For the text-containing cell, return its midpoint in [x, y] coordinate format. 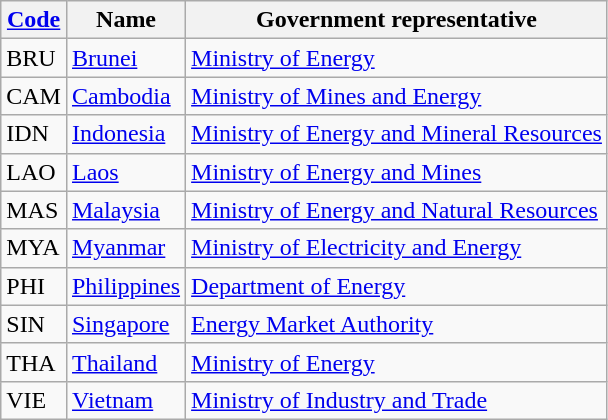
Cambodia [126, 96]
Ministry of Electricity and Energy [397, 248]
Ministry of Mines and Energy [397, 96]
IDN [34, 134]
Thailand [126, 362]
Name [126, 20]
Ministry of Energy and Natural Resources [397, 210]
Ministry of Energy and Mines [397, 172]
Vietnam [126, 400]
Myanmar [126, 248]
Singapore [126, 324]
VIE [34, 400]
Malaysia [126, 210]
Philippines [126, 286]
LAO [34, 172]
THA [34, 362]
Brunei [126, 58]
Ministry of Industry and Trade [397, 400]
SIN [34, 324]
CAM [34, 96]
PHI [34, 286]
Energy Market Authority [397, 324]
Indonesia [126, 134]
Government representative [397, 20]
Ministry of Energy and Mineral Resources [397, 134]
BRU [34, 58]
MAS [34, 210]
Department of Energy [397, 286]
Code [34, 20]
MYA [34, 248]
Laos [126, 172]
